Provide the (X, Y) coordinate of the cell's center where the given text is located.  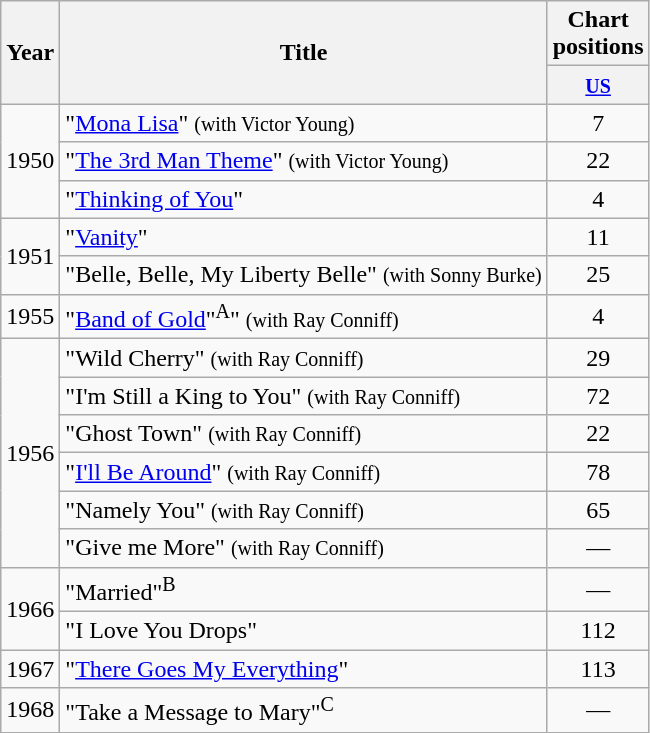
113 (598, 669)
1956 (30, 453)
"Married"B (304, 590)
"Wild Cherry" (with Ray Conniff) (304, 358)
11 (598, 237)
"Mona Lisa" (with Victor Young) (304, 123)
25 (598, 275)
"Band of Gold"A" (with Ray Conniff) (304, 316)
1950 (30, 161)
"Ghost Town" (with Ray Conniff) (304, 434)
1955 (30, 316)
1968 (30, 710)
Year (30, 52)
"Namely You" (with Ray Conniff) (304, 510)
"The 3rd Man Theme" (with Victor Young) (304, 161)
Chart positions (598, 34)
"There Goes My Everything" (304, 669)
"Vanity" (304, 237)
1966 (30, 608)
"I'll Be Around" (with Ray Conniff) (304, 472)
1951 (30, 256)
112 (598, 631)
Title (304, 52)
US (598, 85)
"Give me More" (with Ray Conniff) (304, 548)
"Take a Message to Mary"C (304, 710)
1967 (30, 669)
"I'm Still a King to You" (with Ray Conniff) (304, 396)
"Thinking of You" (304, 199)
72 (598, 396)
65 (598, 510)
"Belle, Belle, My Liberty Belle" (with Sonny Burke) (304, 275)
7 (598, 123)
"I Love You Drops" (304, 631)
29 (598, 358)
78 (598, 472)
